Find where the given text appears and provide that cell's center as [x, y] coordinate. 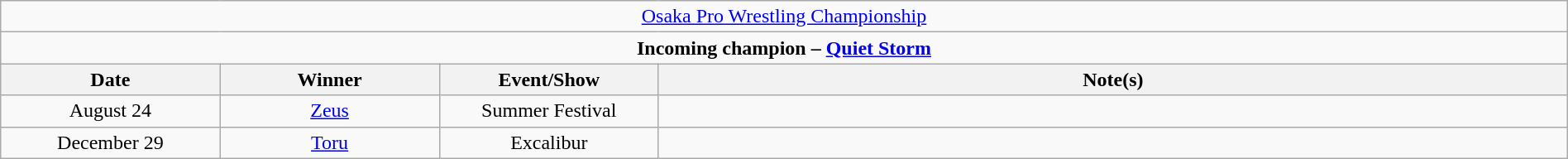
Note(s) [1113, 79]
Date [111, 79]
August 24 [111, 111]
Incoming champion – Quiet Storm [784, 48]
December 29 [111, 142]
Zeus [329, 111]
Winner [329, 79]
Excalibur [549, 142]
Event/Show [549, 79]
Toru [329, 142]
Osaka Pro Wrestling Championship [784, 17]
Summer Festival [549, 111]
